Scan for the cell matching the given text and deliver its (x, y) coordinate at center. 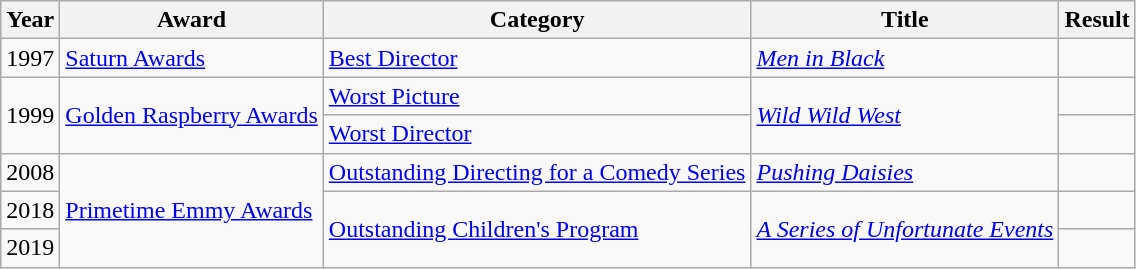
A Series of Unfortunate Events (905, 229)
Award (192, 20)
Outstanding Directing for a Comedy Series (537, 172)
Title (905, 20)
1999 (30, 115)
Wild Wild West (905, 115)
Result (1097, 20)
Saturn Awards (192, 58)
Men in Black (905, 58)
Category (537, 20)
Worst Picture (537, 96)
Outstanding Children's Program (537, 229)
Pushing Daisies (905, 172)
2019 (30, 248)
Best Director (537, 58)
Year (30, 20)
2008 (30, 172)
Primetime Emmy Awards (192, 210)
1997 (30, 58)
Golden Raspberry Awards (192, 115)
2018 (30, 210)
Worst Director (537, 134)
